Locate the cell with the specified text and output its [X, Y] center coordinate. 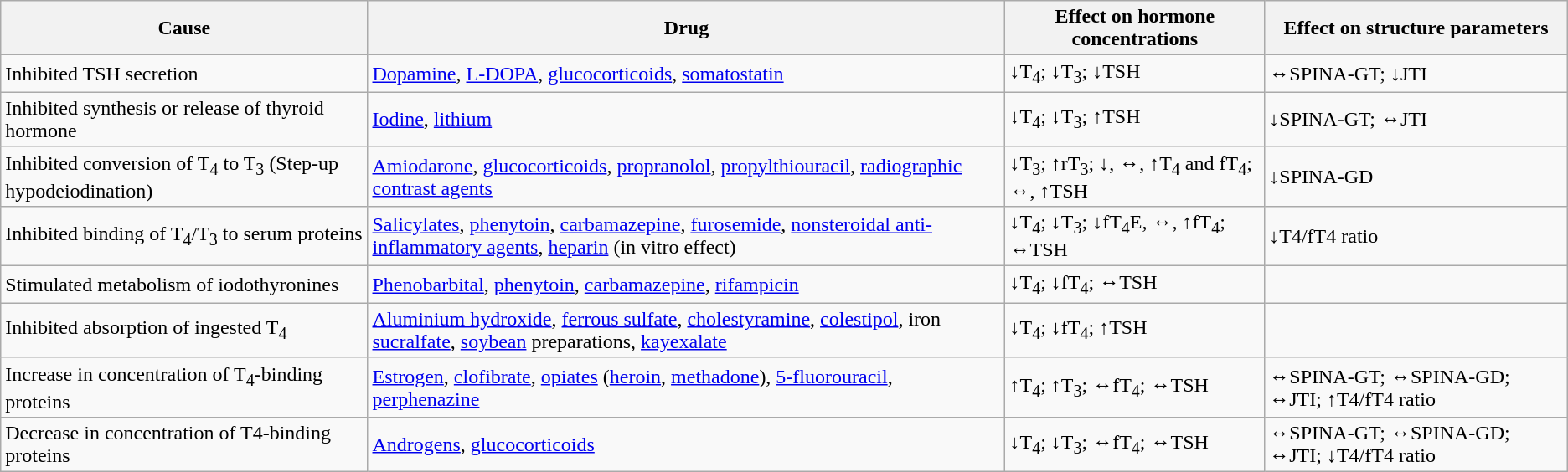
Aluminium hydroxide, ferrous sulfate, cholestyramine, colestipol, iron sucralfate, soybean preparations, kayexalate [687, 330]
↓SPINA-GT; ↔JTI [1416, 119]
Inhibited synthesis or release of thyroid hormone [184, 119]
Inhibited absorption of ingested T4 [184, 330]
Inhibited TSH secretion [184, 74]
Inhibited binding of T4/T3 to serum proteins [184, 236]
↔SPINA-GT; ↔SPINA-GD; ↔JTI; ↑T4/fT4 ratio [1416, 387]
Increase in concentration of T4-binding proteins [184, 387]
↓T4/fT4 ratio [1416, 236]
Androgens, glucocorticoids [687, 445]
Estrogen, clofibrate, opiates (heroin, methadone), 5-fluorouracil, perphenazine [687, 387]
↓T3; ↑rT3; ↓, ↔, ↑T4 and fT4; ↔, ↑TSH [1135, 176]
Effect on hormone concentrations [1135, 28]
Inhibited conversion of T4 to T3 (Step-up hypodeiodination) [184, 176]
↔SPINA-GT; ↓JTI [1416, 74]
↓T4; ↓T3; ↓fT4E, ↔, ↑fT4; ↔TSH [1135, 236]
Salicylates, phenytoin, carbamazepine, furosemide, nonsteroidal anti-inflammatory agents, heparin (in vitro effect) [687, 236]
↔SPINA-GT; ↔SPINA-GD; ↔JTI; ↓T4/fT4 ratio [1416, 445]
↑T4; ↑T3; ↔fT4; ↔TSH [1135, 387]
Stimulated metabolism of iodothyronines [184, 285]
Drug [687, 28]
Effect on structure parameters [1416, 28]
↓T4; ↓T3; ↓TSH [1135, 74]
↓T4; ↓T3; ↔fT4; ↔TSH [1135, 445]
Amiodarone, glucocorticoids, propranolol, propylthiouracil, radiographic contrast agents [687, 176]
↓SPINA-GD [1416, 176]
Dopamine, L-DOPA, glucocorticoids, somatostatin [687, 74]
Cause [184, 28]
Phenobarbital, phenytoin, carbamazepine, rifampicin [687, 285]
Decrease in concentration of T4-binding proteins [184, 445]
Iodine, lithium [687, 119]
↓T4; ↓T3; ↑TSH [1135, 119]
↓T4; ↓fT4; ↑TSH [1135, 330]
↓T4; ↓fT4; ↔TSH [1135, 285]
